Locate the cell with the specified text and output its (x, y) center coordinate. 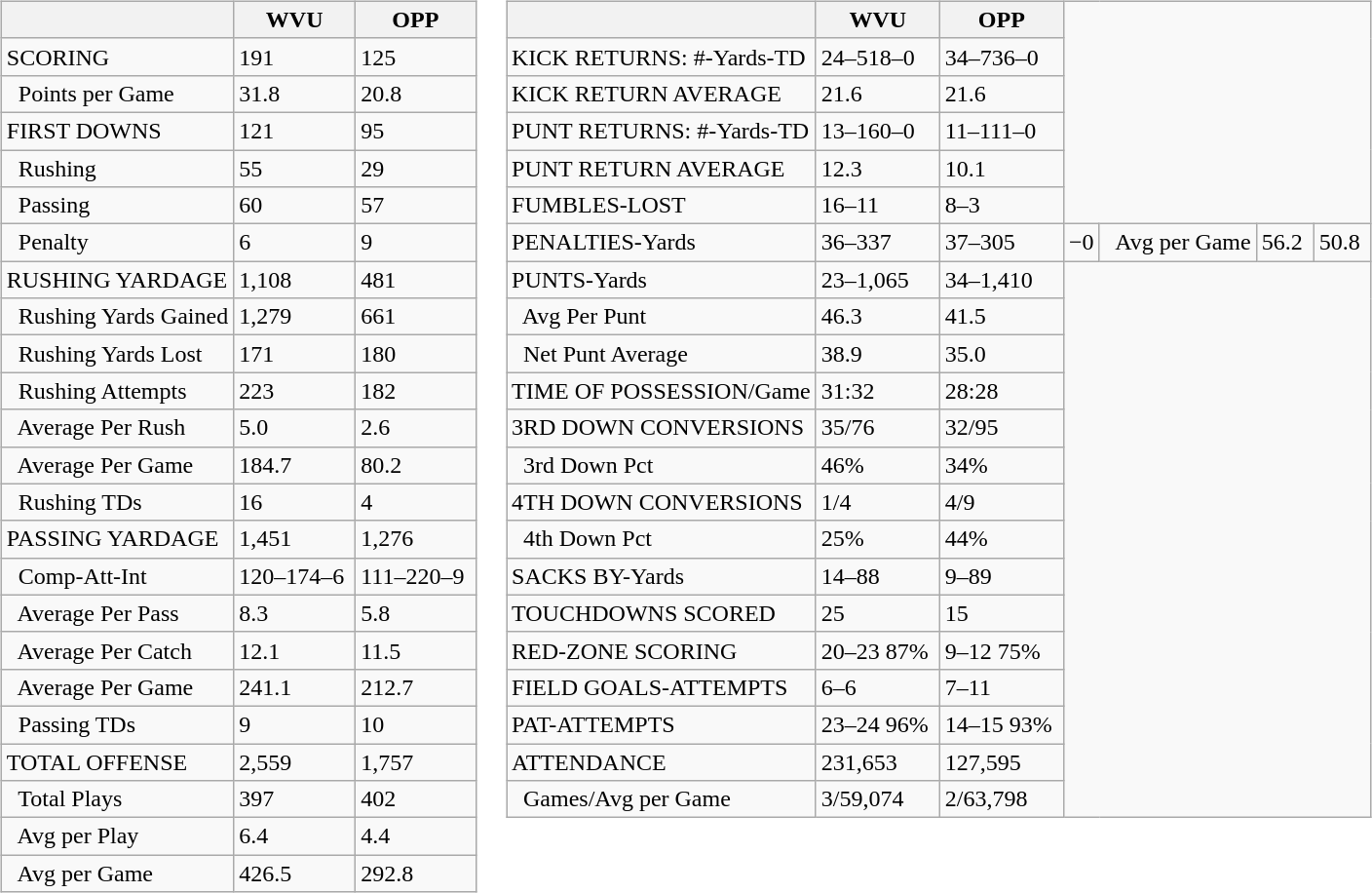
Penalty (117, 243)
35/76 (877, 428)
Comp-Att-Int (117, 576)
95 (415, 131)
31.8 (294, 94)
397 (294, 799)
12.1 (294, 650)
1,108 (294, 280)
4/9 (1002, 502)
10.1 (1002, 169)
Rushing TDs (117, 502)
35.0 (1002, 354)
TOTAL OFFENSE (117, 761)
14–15 93% (1002, 724)
9–12 75% (1002, 650)
FIRST DOWNS (117, 131)
2.6 (415, 428)
80.2 (415, 465)
184.7 (294, 465)
TOUCHDOWNS SCORED (662, 613)
3/59,074 (877, 799)
212.7 (415, 687)
125 (415, 57)
46.3 (877, 317)
661 (415, 317)
Points per Game (117, 94)
SCORING (117, 57)
Net Punt Average (662, 354)
25 (877, 613)
4 (415, 502)
PUNT RETURNS: #-Yards-TD (662, 131)
57 (415, 206)
481 (415, 280)
37–305 (1002, 243)
4.4 (415, 836)
5.8 (415, 613)
−0 (1082, 243)
1,276 (415, 539)
15 (1002, 613)
8–3 (1002, 206)
Avg Per Punt (662, 317)
32/95 (1002, 428)
RUSHING YARDAGE (117, 280)
34–736–0 (1002, 57)
Rushing (117, 169)
402 (415, 799)
PUNTS-Yards (662, 280)
426.5 (294, 874)
4TH DOWN CONVERSIONS (662, 502)
SACKS BY-Yards (662, 576)
292.8 (415, 874)
9–89 (1002, 576)
4th Down Pct (662, 539)
20–23 87% (877, 650)
38.9 (877, 354)
182 (415, 391)
180 (415, 354)
3rd Down Pct (662, 465)
12.3 (877, 169)
11–111–0 (1002, 131)
20.8 (415, 94)
50.8 (1343, 243)
10 (415, 724)
8.3 (294, 613)
RED-ZONE SCORING (662, 650)
Rushing Yards Gained (117, 317)
13–160–0 (877, 131)
Passing (117, 206)
7–11 (1002, 687)
Average Per Catch (117, 650)
1,279 (294, 317)
PUNT RETURN AVERAGE (662, 169)
TIME OF POSSESSION/Game (662, 391)
5.0 (294, 428)
34% (1002, 465)
2,559 (294, 761)
191 (294, 57)
56.2 (1284, 243)
Average Per Pass (117, 613)
PASSING YARDAGE (117, 539)
24–518–0 (877, 57)
2/63,798 (1002, 799)
29 (415, 169)
ATTENDANCE (662, 761)
Passing TDs (117, 724)
111–220–9 (415, 576)
6 (294, 243)
31:32 (877, 391)
1/4 (877, 502)
6–6 (877, 687)
16 (294, 502)
1,757 (415, 761)
223 (294, 391)
6.4 (294, 836)
55 (294, 169)
127,595 (1002, 761)
3RD DOWN CONVERSIONS (662, 428)
28:28 (1002, 391)
FIELD GOALS-ATTEMPTS (662, 687)
120–174–6 (294, 576)
KICK RETURNS: #-Yards-TD (662, 57)
16–11 (877, 206)
Rushing Attempts (117, 391)
23–1,065 (877, 280)
FUMBLES-LOST (662, 206)
34–1,410 (1002, 280)
36–337 (877, 243)
Rushing Yards Lost (117, 354)
PENALTIES-Yards (662, 243)
Avg per Play (117, 836)
60 (294, 206)
171 (294, 354)
241.1 (294, 687)
23–24 96% (877, 724)
14–88 (877, 576)
41.5 (1002, 317)
11.5 (415, 650)
44% (1002, 539)
Total Plays (117, 799)
1,451 (294, 539)
46% (877, 465)
121 (294, 131)
KICK RETURN AVERAGE (662, 94)
PAT-ATTEMPTS (662, 724)
25% (877, 539)
231,653 (877, 761)
Average Per Rush (117, 428)
Games/Avg per Game (662, 799)
